Find where the given text appears and provide that cell's center as [x, y] coordinate. 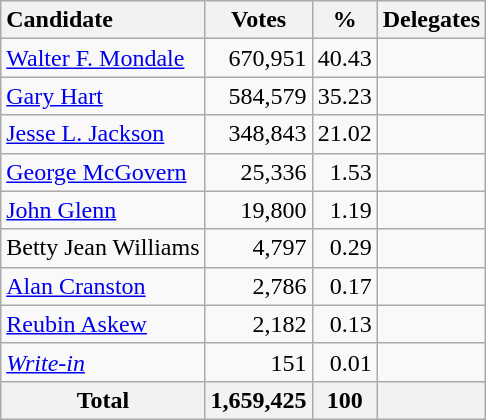
40.43 [344, 58]
Walter F. Mondale [103, 58]
4,797 [258, 248]
Gary Hart [103, 96]
1.53 [344, 172]
0.01 [344, 362]
584,579 [258, 96]
Delegates [431, 20]
Write-in [103, 362]
Betty Jean Williams [103, 248]
Total [103, 400]
100 [344, 400]
2,786 [258, 286]
1.19 [344, 210]
Reubin Askew [103, 324]
Votes [258, 20]
George McGovern [103, 172]
670,951 [258, 58]
2,182 [258, 324]
John Glenn [103, 210]
Jesse L. Jackson [103, 134]
35.23 [344, 96]
Candidate [103, 20]
0.29 [344, 248]
0.13 [344, 324]
21.02 [344, 134]
151 [258, 362]
% [344, 20]
1,659,425 [258, 400]
Alan Cranston [103, 286]
25,336 [258, 172]
19,800 [258, 210]
348,843 [258, 134]
0.17 [344, 286]
